Locate the cell with the specified text and output its [x, y] center coordinate. 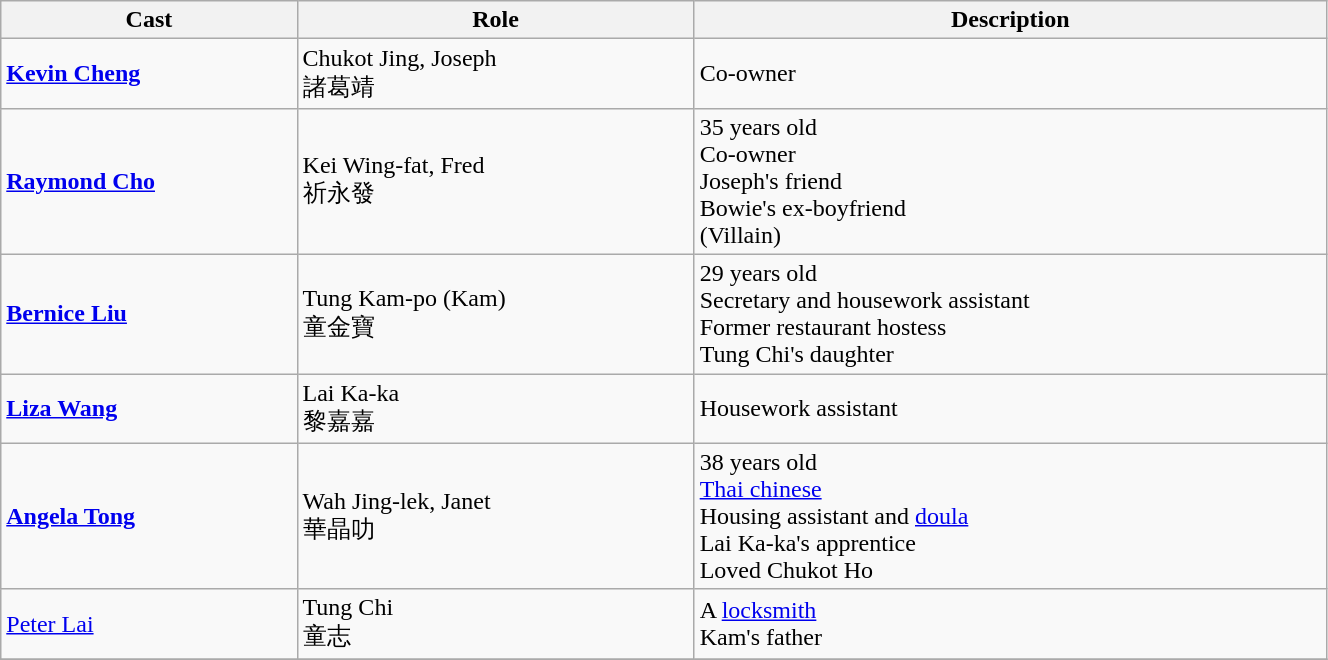
Co-owner [1010, 74]
Tung Chi童志 [496, 624]
Tung Kam-po (Kam)童金寶 [496, 314]
Lai Ka-ka黎嘉嘉 [496, 409]
Description [1010, 20]
Kevin Cheng [149, 74]
Bernice Liu [149, 314]
Housework assistant [1010, 409]
A locksmithKam's father [1010, 624]
29 years oldSecretary and housework assistantFormer restaurant hostessTung Chi's daughter [1010, 314]
Peter Lai [149, 624]
Role [496, 20]
Wah Jing-lek, Janet華晶叻 [496, 516]
Raymond Cho [149, 181]
38 years oldThai chineseHousing assistant and doulaLai Ka-ka's apprenticeLoved Chukot Ho [1010, 516]
Cast [149, 20]
Liza Wang [149, 409]
35 years oldCo-ownerJoseph's friendBowie's ex-boyfriend(Villain) [1010, 181]
Kei Wing-fat, Fred祈永發 [496, 181]
Angela Tong [149, 516]
Chukot Jing, Joseph諸葛靖 [496, 74]
